For the text-containing cell, return its midpoint in (x, y) coordinate format. 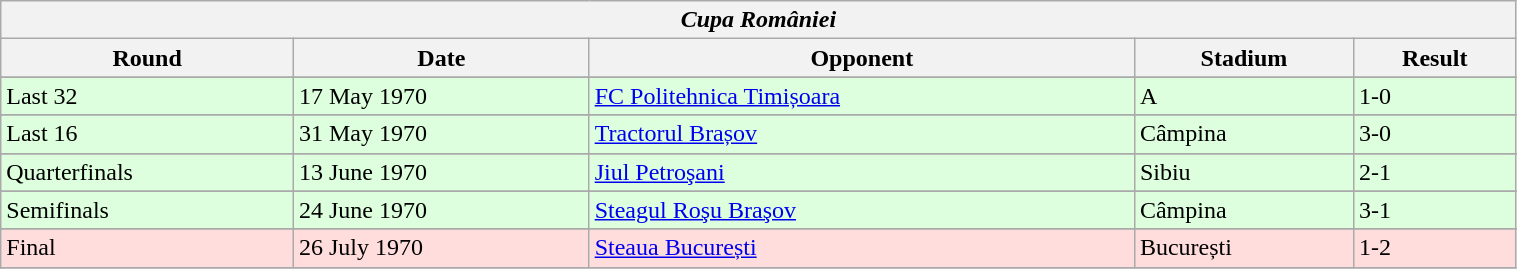
Semifinals (148, 210)
București (1244, 248)
31 May 1970 (441, 134)
Stadium (1244, 58)
1-2 (1436, 248)
26 July 1970 (441, 248)
Quarterfinals (148, 172)
Final (148, 248)
Jiul Petroşani (862, 172)
Date (441, 58)
Steagul Roşu Braşov (862, 210)
FC Politehnica Timișoara (862, 96)
3-1 (1436, 210)
1-0 (1436, 96)
Opponent (862, 58)
A (1244, 96)
2-1 (1436, 172)
24 June 1970 (441, 210)
Round (148, 58)
Last 16 (148, 134)
17 May 1970 (441, 96)
13 June 1970 (441, 172)
Cupa României (758, 20)
Result (1436, 58)
Steaua București (862, 248)
Last 32 (148, 96)
Sibiu (1244, 172)
Tractorul Brașov (862, 134)
3-0 (1436, 134)
